Extract the [X, Y] coordinate from the center of the cell holding the provided text.  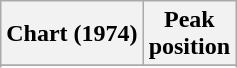
Chart (1974) [72, 34]
Peakposition [189, 34]
